Identify which cell holds the provided text, then report its (x, y) central coordinate. 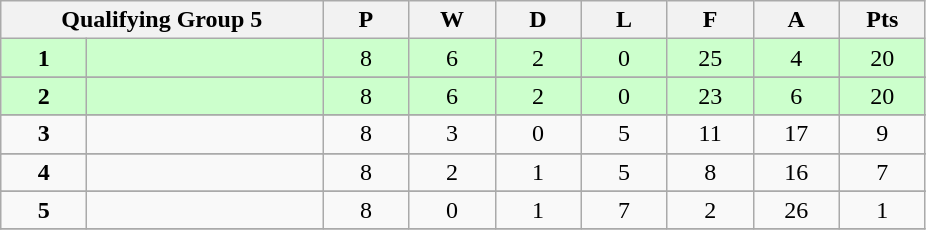
P (366, 20)
L (624, 20)
16 (796, 172)
25 (710, 58)
26 (796, 210)
F (710, 20)
Qualifying Group 5 (162, 20)
23 (710, 96)
W (452, 20)
D (538, 20)
Pts (882, 20)
17 (796, 134)
9 (882, 134)
11 (710, 134)
A (796, 20)
